Locate the cell with the specified text and output its (x, y) center coordinate. 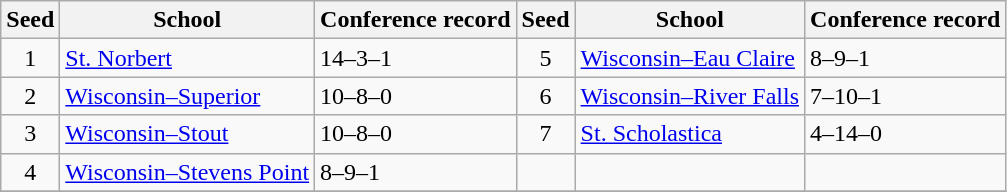
1 (30, 58)
4–14–0 (906, 134)
14–3–1 (416, 58)
Wisconsin–Eau Claire (690, 58)
4 (30, 172)
Wisconsin–Superior (188, 96)
7 (546, 134)
Wisconsin–Stevens Point (188, 172)
7–10–1 (906, 96)
6 (546, 96)
2 (30, 96)
Wisconsin–Stout (188, 134)
5 (546, 58)
St. Scholastica (690, 134)
St. Norbert (188, 58)
Wisconsin–River Falls (690, 96)
3 (30, 134)
